Identify which cell holds the provided text, then report its (x, y) central coordinate. 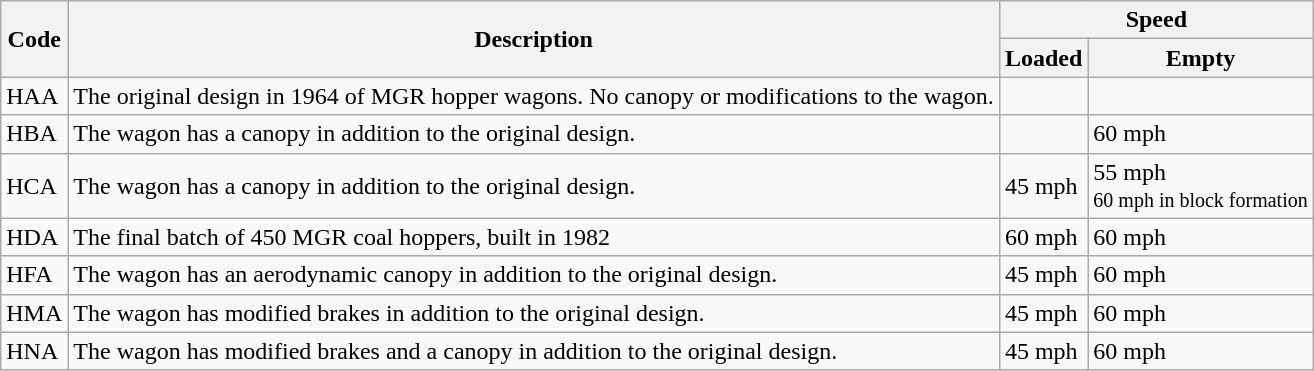
Description (534, 39)
HNA (34, 351)
HFA (34, 275)
The final batch of 450 MGR coal hoppers, built in 1982 (534, 237)
HAA (34, 96)
The wagon has modified brakes in addition to the original design. (534, 313)
HMA (34, 313)
HBA (34, 134)
HCA (34, 186)
The original design in 1964 of MGR hopper wagons. No canopy or modifications to the wagon. (534, 96)
Loaded (1043, 58)
HDA (34, 237)
Speed (1156, 20)
Empty (1200, 58)
55 mph60 mph in block formation (1200, 186)
Code (34, 39)
The wagon has modified brakes and a canopy in addition to the original design. (534, 351)
The wagon has an aerodynamic canopy in addition to the original design. (534, 275)
